Detect which cell encompasses the target text, then output its (x, y) center coordinate. 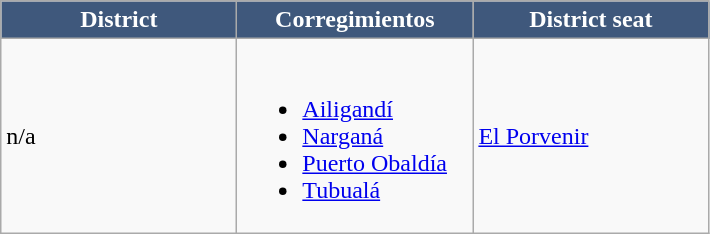
District (119, 20)
Corregimientos (355, 20)
AiligandíNarganáPuerto ObaldíaTubualá (355, 136)
District seat (591, 20)
El Porvenir (591, 136)
n/a (119, 136)
